For the text-containing cell, return its midpoint in (x, y) coordinate format. 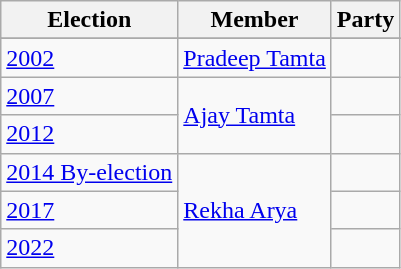
2022 (90, 248)
Rekha Arya (255, 210)
2012 (90, 134)
2014 By-election (90, 172)
Ajay Tamta (255, 115)
Party (365, 20)
2017 (90, 210)
Pradeep Tamta (255, 58)
2007 (90, 96)
Election (90, 20)
2002 (90, 58)
Member (255, 20)
